Search for the cell housing the specified text and yield its (x, y) center coordinate. 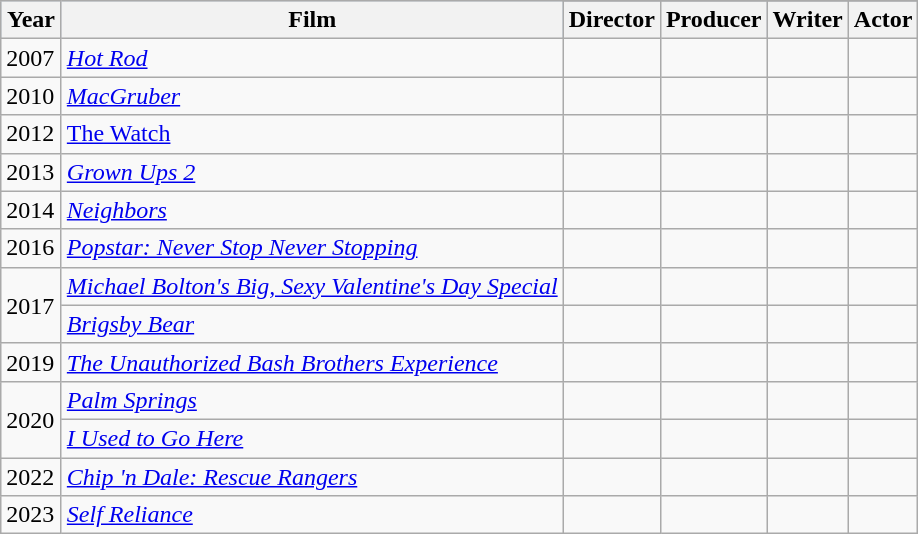
The Unauthorized Bash Brothers Experience (312, 362)
2022 (32, 477)
2019 (32, 362)
Year (32, 20)
Self Reliance (312, 515)
Producer (714, 20)
Brigsby Bear (312, 324)
2014 (32, 210)
2017 (32, 305)
Actor (883, 20)
2023 (32, 515)
The Watch (312, 134)
2016 (32, 248)
Director (612, 20)
Film (312, 20)
2020 (32, 419)
Grown Ups 2 (312, 172)
2010 (32, 96)
2012 (32, 134)
Hot Rod (312, 58)
I Used to Go Here (312, 438)
2013 (32, 172)
2007 (32, 58)
Popstar: Never Stop Never Stopping (312, 248)
Chip 'n Dale: Rescue Rangers (312, 477)
Writer (808, 20)
MacGruber (312, 96)
Palm Springs (312, 400)
Neighbors (312, 210)
Michael Bolton's Big, Sexy Valentine's Day Special (312, 286)
